Pinpoint the cell where the given text exists, returning its [X, Y] midpoint coordinate. 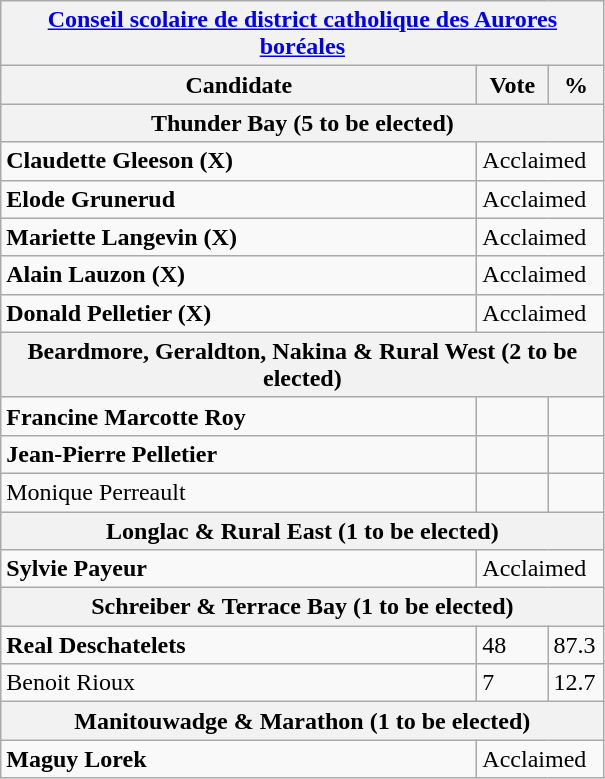
Elode Grunerud [239, 199]
7 [512, 683]
87.3 [576, 645]
Candidate [239, 85]
Alain Lauzon (X) [239, 275]
Donald Pelletier (X) [239, 313]
Sylvie Payeur [239, 569]
Maguy Lorek [239, 759]
48 [512, 645]
Real Deschatelets [239, 645]
12.7 [576, 683]
Claudette Gleeson (X) [239, 161]
Conseil scolaire de district catholique des Aurores boréales [302, 34]
Manitouwadge & Marathon (1 to be elected) [302, 721]
Francine Marcotte Roy [239, 416]
Benoit Rioux [239, 683]
Vote [512, 85]
Beardmore, Geraldton, Nakina & Rural West (2 to be elected) [302, 364]
Jean-Pierre Pelletier [239, 454]
Monique Perreault [239, 492]
Mariette Langevin (X) [239, 237]
% [576, 85]
Schreiber & Terrace Bay (1 to be elected) [302, 607]
Thunder Bay (5 to be elected) [302, 123]
Longlac & Rural East (1 to be elected) [302, 531]
